Determine the (X, Y) coordinate at the center of the cell enclosing the given text.  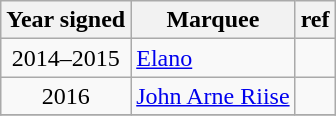
2014–2015 (66, 58)
Year signed (66, 20)
ref (315, 20)
2016 (66, 96)
John Arne Riise (213, 96)
Elano (213, 58)
Marquee (213, 20)
